Detect which cell encompasses the target text, then output its [X, Y] center coordinate. 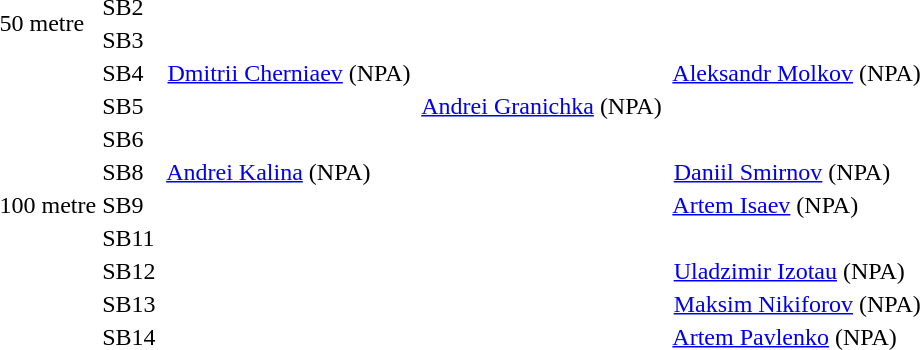
SB6 [129, 139]
SB9 [129, 205]
SB4 [129, 73]
SB12 [129, 271]
SB13 [129, 304]
Dmitrii Cherniaev (NPA) [286, 73]
Andrei Kalina (NPA) [286, 172]
SB3 [129, 40]
SB5 [129, 106]
SB8 [129, 172]
SB11 [129, 238]
Andrei Granichka (NPA) [539, 106]
